Detect which cell encompasses the target text, then output its (x, y) center coordinate. 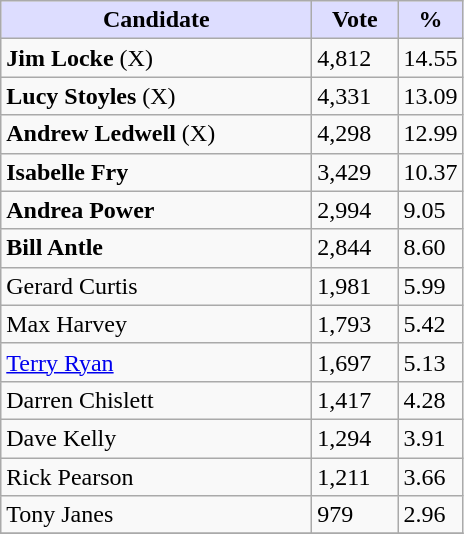
Bill Antle (156, 248)
10.37 (430, 172)
2.96 (430, 515)
Andrew Ledwell (X) (156, 134)
3,429 (355, 172)
1,417 (355, 400)
Rick Pearson (156, 477)
Tony Janes (156, 515)
5.99 (430, 286)
Terry Ryan (156, 362)
4,331 (355, 96)
5.42 (430, 324)
13.09 (430, 96)
Darren Chislett (156, 400)
2,994 (355, 210)
5.13 (430, 362)
Candidate (156, 20)
1,211 (355, 477)
4,298 (355, 134)
Gerard Curtis (156, 286)
8.60 (430, 248)
1,697 (355, 362)
14.55 (430, 58)
% (430, 20)
3.66 (430, 477)
Vote (355, 20)
2,844 (355, 248)
12.99 (430, 134)
3.91 (430, 438)
4.28 (430, 400)
Jim Locke (X) (156, 58)
Andrea Power (156, 210)
979 (355, 515)
4,812 (355, 58)
Lucy Stoyles (X) (156, 96)
Dave Kelly (156, 438)
Max Harvey (156, 324)
1,793 (355, 324)
1,981 (355, 286)
9.05 (430, 210)
Isabelle Fry (156, 172)
1,294 (355, 438)
